For the text-containing cell, return its midpoint in [x, y] coordinate format. 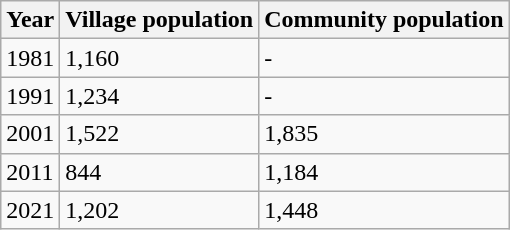
1,522 [160, 134]
1,835 [384, 134]
1981 [30, 58]
2001 [30, 134]
2021 [30, 210]
Village population [160, 20]
1,184 [384, 172]
1,160 [160, 58]
844 [160, 172]
1,202 [160, 210]
Year [30, 20]
1991 [30, 96]
1,448 [384, 210]
2011 [30, 172]
1,234 [160, 96]
Community population [384, 20]
